Scan for the cell matching the given text and deliver its (x, y) coordinate at center. 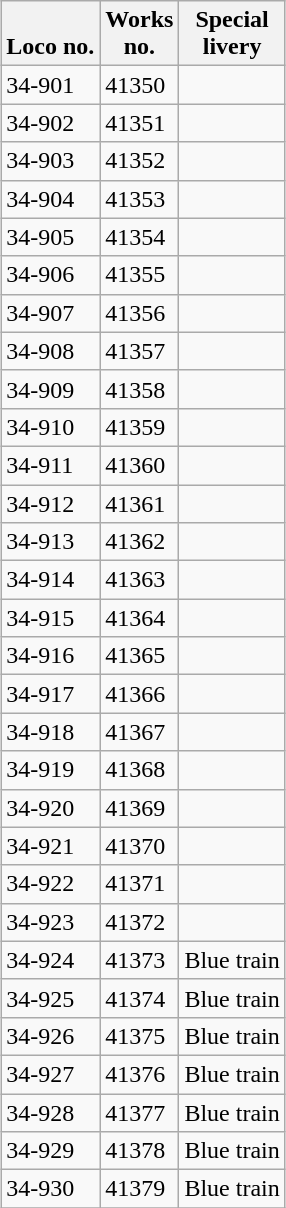
34-914 (50, 580)
41360 (140, 465)
34-909 (50, 389)
41371 (140, 884)
41352 (140, 161)
34-908 (50, 351)
41379 (140, 1189)
Speciallivery (232, 34)
34-922 (50, 884)
34-911 (50, 465)
41370 (140, 846)
34-930 (50, 1189)
Loco no. (50, 34)
41357 (140, 351)
41374 (140, 998)
34-904 (50, 199)
34-906 (50, 275)
34-907 (50, 313)
41378 (140, 1151)
41353 (140, 199)
41372 (140, 922)
41369 (140, 808)
34-905 (50, 237)
41364 (140, 618)
34-926 (50, 1036)
34-918 (50, 732)
Worksno. (140, 34)
41377 (140, 1113)
34-912 (50, 503)
34-921 (50, 846)
34-929 (50, 1151)
41376 (140, 1074)
34-920 (50, 808)
41350 (140, 85)
41365 (140, 656)
41359 (140, 427)
34-924 (50, 960)
41361 (140, 503)
34-917 (50, 694)
34-927 (50, 1074)
34-916 (50, 656)
41373 (140, 960)
34-902 (50, 123)
34-915 (50, 618)
34-913 (50, 542)
34-925 (50, 998)
41375 (140, 1036)
34-910 (50, 427)
41368 (140, 770)
34-928 (50, 1113)
34-923 (50, 922)
41356 (140, 313)
34-903 (50, 161)
41362 (140, 542)
41367 (140, 732)
34-919 (50, 770)
41358 (140, 389)
41355 (140, 275)
41354 (140, 237)
41363 (140, 580)
34-901 (50, 85)
41351 (140, 123)
41366 (140, 694)
